Locate the cell with the specified text and output its (X, Y) center coordinate. 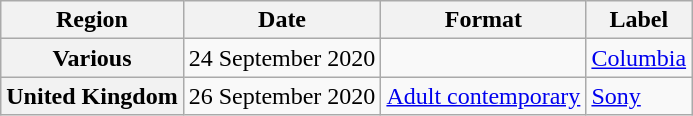
Various (92, 58)
26 September 2020 (282, 96)
Label (639, 20)
United Kingdom (92, 96)
Format (484, 20)
Sony (639, 96)
Region (92, 20)
Columbia (639, 58)
Date (282, 20)
24 September 2020 (282, 58)
Adult contemporary (484, 96)
